From the cell containing the given text, extract its center point as (X, Y) coordinate. 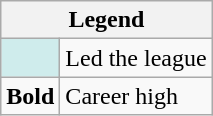
Career high (136, 96)
Legend (106, 20)
Bold (30, 96)
Led the league (136, 58)
